Determine the [X, Y] coordinate at the center of the cell enclosing the given text.  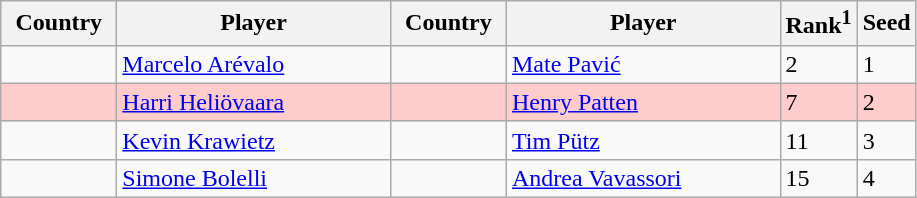
Tim Pütz [643, 140]
Marcelo Arévalo [254, 64]
3 [886, 140]
Kevin Krawietz [254, 140]
Seed [886, 24]
7 [818, 102]
15 [818, 178]
Rank1 [818, 24]
1 [886, 64]
11 [818, 140]
Andrea Vavassori [643, 178]
Simone Bolelli [254, 178]
4 [886, 178]
Henry Patten [643, 102]
Mate Pavić [643, 64]
Harri Heliövaara [254, 102]
